Provide the (X, Y) coordinate of the cell's center where the given text is located.  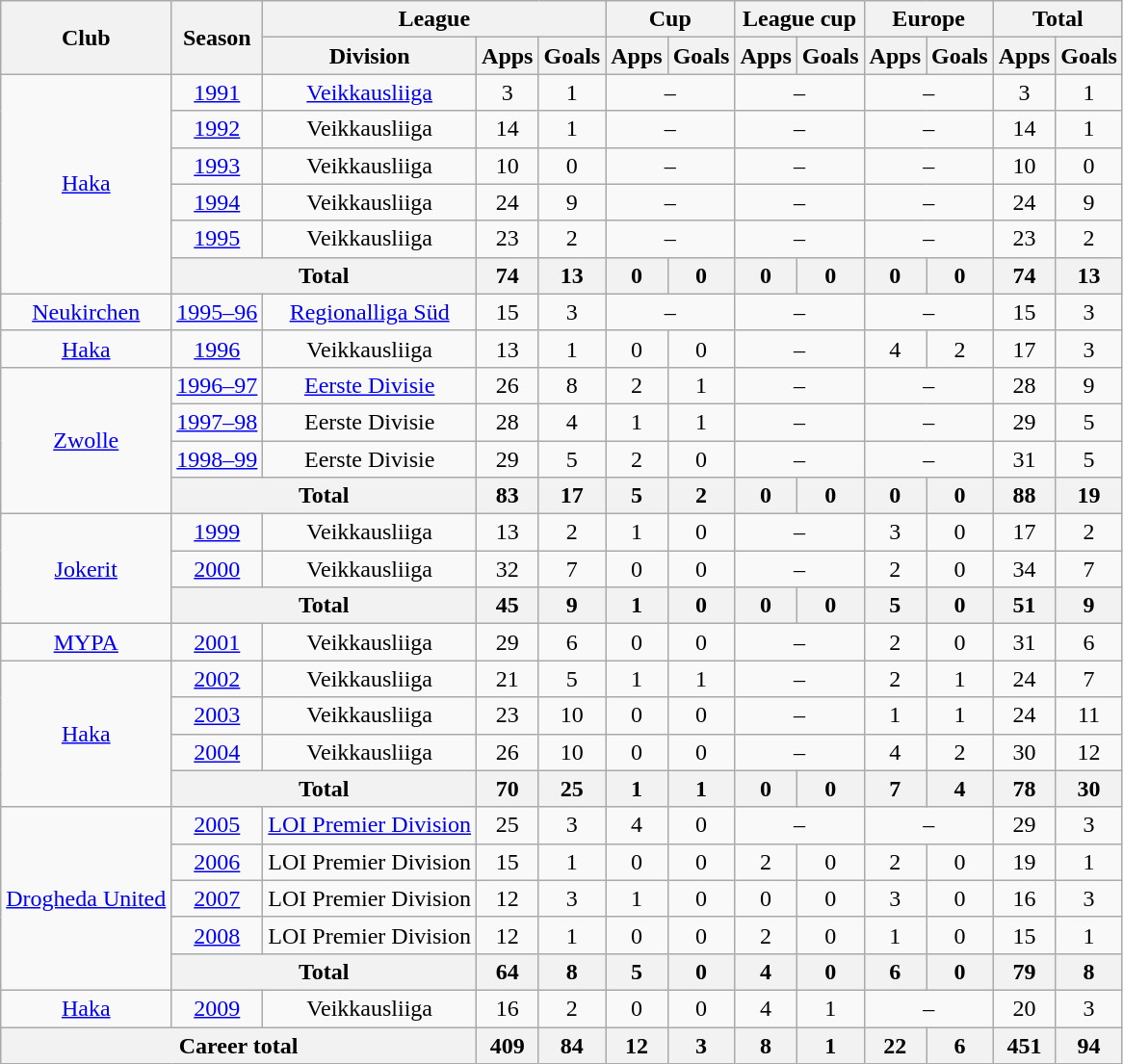
20 (1024, 1008)
2000 (218, 569)
League (434, 19)
Jokerit (87, 569)
2009 (218, 1008)
1996 (218, 349)
Cup (670, 19)
22 (895, 1045)
2008 (218, 935)
Division (370, 56)
34 (1024, 569)
Club (87, 38)
1995–96 (218, 312)
League cup (799, 19)
1997–98 (218, 422)
1993 (218, 166)
83 (508, 496)
1994 (218, 202)
2004 (218, 752)
2007 (218, 898)
94 (1089, 1045)
64 (508, 972)
79 (1024, 972)
21 (508, 679)
Drogheda United (87, 898)
1991 (218, 92)
88 (1024, 496)
51 (1024, 606)
11 (1089, 715)
1999 (218, 532)
1998–99 (218, 459)
Season (218, 38)
Regionalliga Süd (370, 312)
409 (508, 1045)
32 (508, 569)
84 (572, 1045)
2006 (218, 862)
2003 (218, 715)
2001 (218, 642)
MYPA (87, 642)
Neukirchen (87, 312)
Career total (239, 1045)
1995 (218, 239)
70 (508, 789)
45 (508, 606)
Zwolle (87, 440)
78 (1024, 789)
2002 (218, 679)
1992 (218, 129)
1996–97 (218, 385)
Europe (928, 19)
2005 (218, 825)
451 (1024, 1045)
